Find where the given text appears and provide that cell's center as [x, y] coordinate. 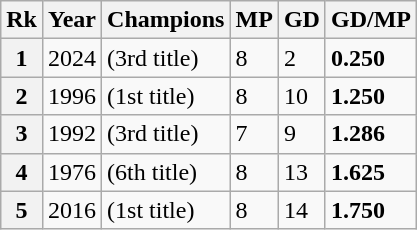
1.625 [370, 172]
1.750 [370, 210]
3 [22, 134]
2016 [72, 210]
1.286 [370, 134]
1 [22, 58]
4 [22, 172]
1996 [72, 96]
Year [72, 20]
(6th title) [166, 172]
13 [302, 172]
2024 [72, 58]
Champions [166, 20]
GD/MP [370, 20]
1992 [72, 134]
0.250 [370, 58]
5 [22, 210]
1.250 [370, 96]
MP [254, 20]
7 [254, 134]
10 [302, 96]
GD [302, 20]
14 [302, 210]
1976 [72, 172]
Rk [22, 20]
9 [302, 134]
